Extract the [x, y] coordinate from the center of the cell holding the provided text.  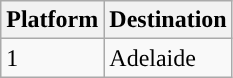
Destination [168, 20]
1 [52, 58]
Platform [52, 20]
Adelaide [168, 58]
